Identify which cell holds the provided text, then report its (X, Y) central coordinate. 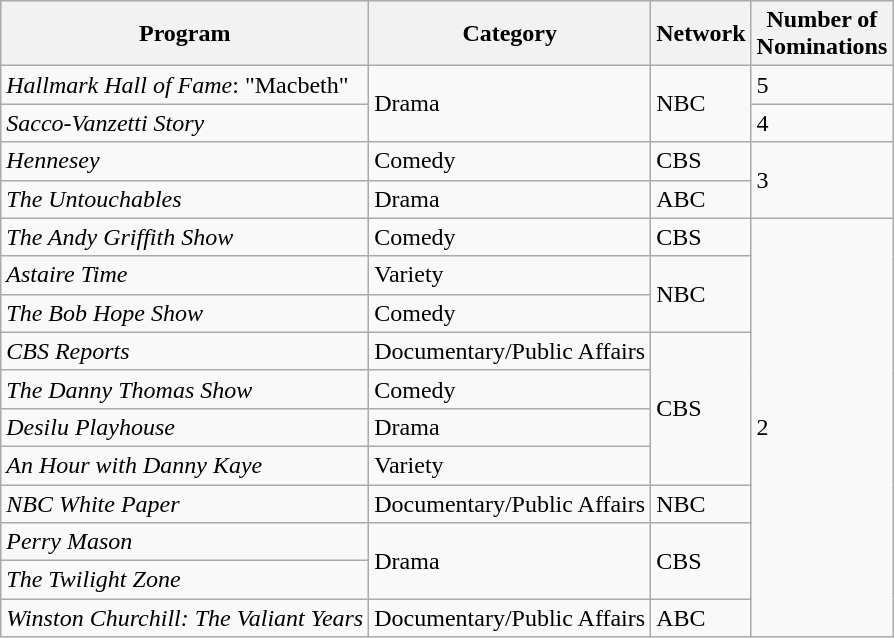
Perry Mason (185, 542)
Program (185, 34)
3 (822, 180)
An Hour with Danny Kaye (185, 465)
Astaire Time (185, 275)
Sacco-Vanzetti Story (185, 123)
The Bob Hope Show (185, 313)
4 (822, 123)
Network (701, 34)
The Andy Griffith Show (185, 237)
Category (510, 34)
NBC White Paper (185, 503)
The Twilight Zone (185, 580)
Number ofNominations (822, 34)
Winston Churchill: The Valiant Years (185, 618)
Desilu Playhouse (185, 427)
The Untouchables (185, 199)
2 (822, 428)
Hallmark Hall of Fame: "Macbeth" (185, 85)
The Danny Thomas Show (185, 389)
CBS Reports (185, 351)
5 (822, 85)
Hennesey (185, 161)
